Search for the cell housing the specified text and yield its (X, Y) center coordinate. 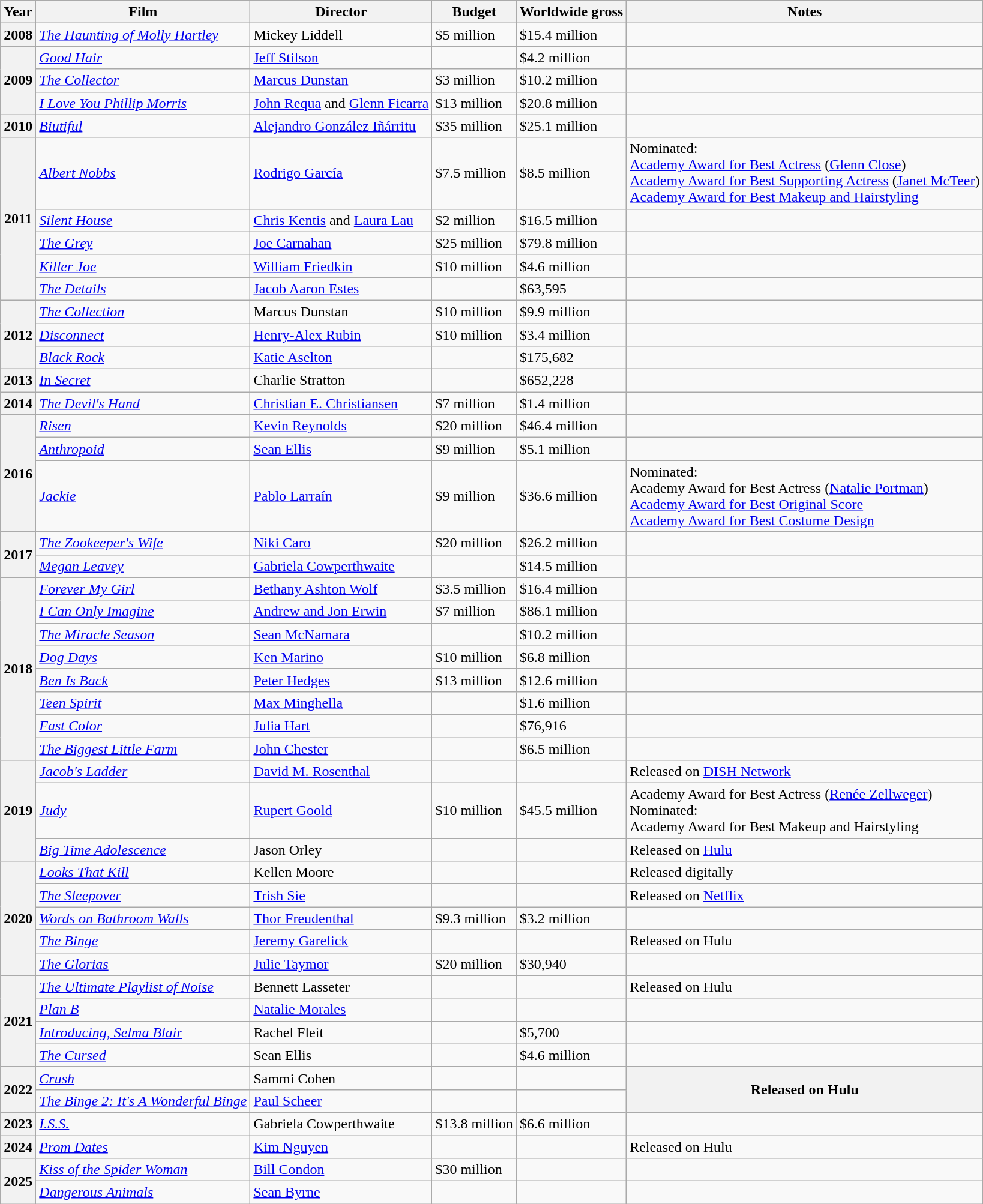
$6.5 million (571, 748)
Joe Carnahan (341, 243)
David M. Rosenthal (341, 772)
$5,700 (571, 1032)
$16.4 million (571, 589)
$5 million (474, 35)
2012 (18, 334)
The Haunting of Molly Hartley (143, 35)
Released on Netflix (805, 895)
The Zookeeper's Wife (143, 543)
2025 (18, 1181)
Albert Nobbs (143, 173)
$3.4 million (571, 334)
$30 million (474, 1170)
$9.9 million (571, 312)
Introducing, Selma Blair (143, 1032)
William Friedkin (341, 266)
The Miracle Season (143, 634)
The Binge 2: It's A Wonderful Binge (143, 1101)
Crush (143, 1078)
The Biggest Little Farm (143, 748)
$76,916 (571, 726)
Kellen Moore (341, 873)
Director (341, 12)
$6.6 million (571, 1124)
Katie Aselton (341, 358)
$30,940 (571, 964)
Charlie Stratton (341, 381)
$35 million (474, 126)
2019 (18, 811)
Kim Nguyen (341, 1147)
Silent House (143, 220)
Big Time Adolescence (143, 850)
Teen Spirit (143, 703)
Pablo Larraín (341, 496)
Judy (143, 811)
$1.6 million (571, 703)
$13.8 million (474, 1124)
Christian E. Christiansen (341, 403)
$6.8 million (571, 657)
$175,682 (571, 358)
The Details (143, 289)
Trish Sie (341, 895)
The Collector (143, 80)
Year (18, 12)
Sammi Cohen (341, 1078)
Max Minghella (341, 703)
John Requa and Glenn Ficarra (341, 103)
Words on Bathroom Walls (143, 918)
Looks That Kill (143, 873)
2022 (18, 1089)
Niki Caro (341, 543)
Jackie (143, 496)
Bethany Ashton Wolf (341, 589)
Megan Leavey (143, 566)
The Sleepover (143, 895)
Peter Hedges (341, 680)
Chris Kentis and Laura Lau (341, 220)
Bill Condon (341, 1170)
2010 (18, 126)
$16.5 million (571, 220)
$3.2 million (571, 918)
$45.5 million (571, 811)
2018 (18, 669)
2016 (18, 473)
2023 (18, 1124)
Andrew and Jon Erwin (341, 612)
2009 (18, 80)
Ben Is Back (143, 680)
$652,228 (571, 381)
Academy Award for Best Actress (Renée Zellweger)Nominated:Academy Award for Best Makeup and Hairstyling (805, 811)
Biutiful (143, 126)
Sean Byrne (341, 1193)
$46.4 million (571, 426)
Henry-Alex Rubin (341, 334)
$26.2 million (571, 543)
Good Hair (143, 58)
$25 million (474, 243)
$20.8 million (571, 103)
Dangerous Animals (143, 1193)
Natalie Morales (341, 1010)
Plan B (143, 1010)
Killer Joe (143, 266)
$3.5 million (474, 589)
Prom Dates (143, 1147)
Paul Scheer (341, 1101)
I Can Only Imagine (143, 612)
$14.5 million (571, 566)
2013 (18, 381)
Released digitally (805, 873)
Dog Days (143, 657)
Sean McNamara (341, 634)
Disconnect (143, 334)
Black Rock (143, 358)
$12.6 million (571, 680)
$79.8 million (571, 243)
Rachel Fleit (341, 1032)
$7.5 million (474, 173)
The Devil's Hand (143, 403)
Notes (805, 12)
$15.4 million (571, 35)
Worldwide gross (571, 12)
$1.4 million (571, 403)
Kevin Reynolds (341, 426)
Jacob Aaron Estes (341, 289)
2017 (18, 555)
I Love You Phillip Morris (143, 103)
I.S.S. (143, 1124)
2024 (18, 1147)
Anthropoid (143, 449)
Jason Orley (341, 850)
2011 (18, 218)
The Grey (143, 243)
Film (143, 12)
The Glorias (143, 964)
The Ultimate Playlist of Noise (143, 987)
$63,595 (571, 289)
The Cursed (143, 1055)
In Secret (143, 381)
Rupert Goold (341, 811)
$86.1 million (571, 612)
The Binge (143, 941)
Julia Hart (341, 726)
Kiss of the Spider Woman (143, 1170)
Budget (474, 12)
Jacob's Ladder (143, 772)
Thor Freudenthal (341, 918)
Released on DISH Network (805, 772)
2008 (18, 35)
$36.6 million (571, 496)
2020 (18, 918)
John Chester (341, 748)
$25.1 million (571, 126)
Bennett Lasseter (341, 987)
$2 million (474, 220)
Jeff Stilson (341, 58)
Jeremy Garelick (341, 941)
Ken Marino (341, 657)
Nominated:Academy Award for Best Actress (Natalie Portman)Academy Award for Best Original ScoreAcademy Award for Best Costume Design (805, 496)
Fast Color (143, 726)
Rodrigo García (341, 173)
$4.2 million (571, 58)
$9.3 million (474, 918)
Alejandro González Iñárritu (341, 126)
2014 (18, 403)
$5.1 million (571, 449)
Julie Taymor (341, 964)
Forever My Girl (143, 589)
$8.5 million (571, 173)
2021 (18, 1021)
Risen (143, 426)
The Collection (143, 312)
Mickey Liddell (341, 35)
$3 million (474, 80)
